Search for the cell housing the specified text and yield its [x, y] center coordinate. 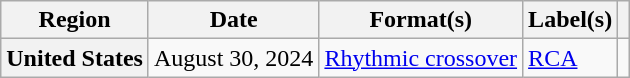
RCA [570, 58]
Format(s) [421, 20]
Label(s) [570, 20]
Date [233, 20]
United States [75, 58]
Region [75, 20]
August 30, 2024 [233, 58]
Rhythmic crossover [421, 58]
